From the cell containing the given text, extract its center point as [X, Y] coordinate. 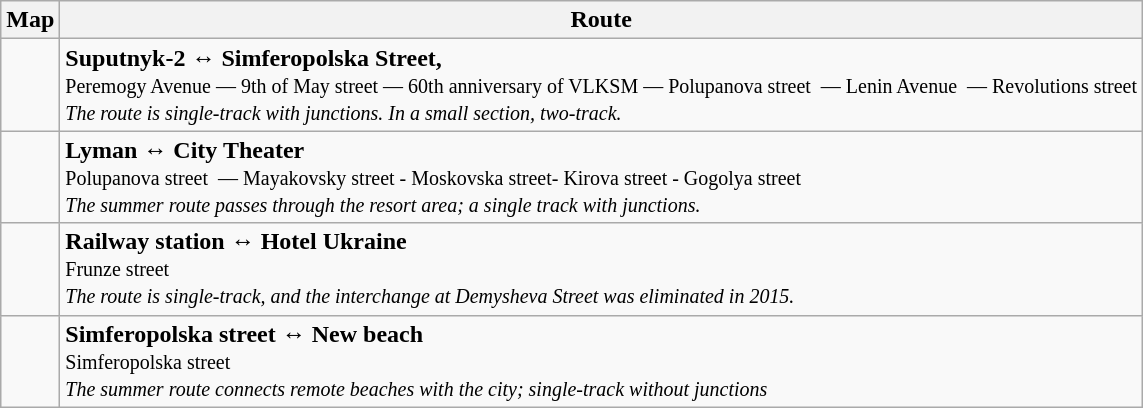
Map [30, 20]
Simferopolska street ↔ New beachSimferopolska streetThe summer route connects remote beaches with the city; single-track without junctions [602, 361]
Railway station ↔ Hotel UkraineFrunze streetThe route is single-track, and the interchange at Demysheva Street was eliminated in 2015. [602, 269]
Route [602, 20]
